Find where the given text appears and provide that cell's center as [X, Y] coordinate. 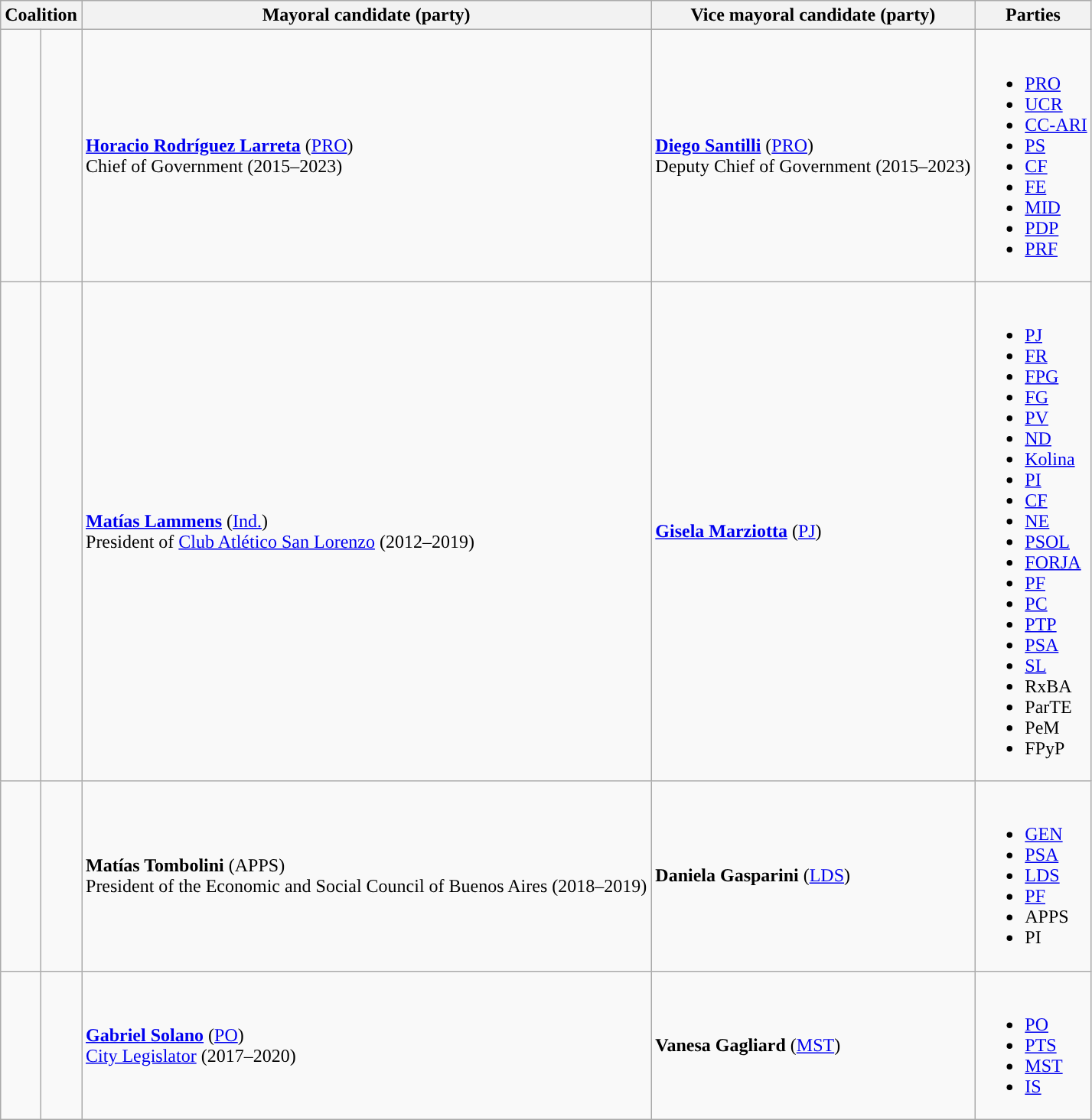
Horacio Rodríguez Larreta (PRO)Chief of Government (2015–2023) [366, 156]
Mayoral candidate (party) [366, 15]
GENPSALDSPFAPPSPI [1033, 876]
PROUCRCC-ARIPSCFFEMIDPDPPRF [1033, 156]
Daniela Gasparini (LDS) [813, 876]
PJFRFPGFGPVNDKolinaPICFNEPSOLFORJAPFPCPTPPSASLRxBAParTEPeMFPyP [1033, 531]
Parties [1033, 15]
POPTSMSTIS [1033, 1045]
Coalition [41, 15]
Gisela Marziotta (PJ) [813, 531]
Vanesa Gagliard (MST) [813, 1045]
Vice mayoral candidate (party) [813, 15]
Matías Lammens (Ind.)President of Club Atlético San Lorenzo (2012–2019) [366, 531]
Diego Santilli (PRO)Deputy Chief of Government (2015–2023) [813, 156]
Matías Tombolini (APPS)President of the Economic and Social Council of Buenos Aires (2018–2019) [366, 876]
Gabriel Solano (PO)City Legislator (2017–2020) [366, 1045]
